Search for the cell housing the specified text and yield its [X, Y] center coordinate. 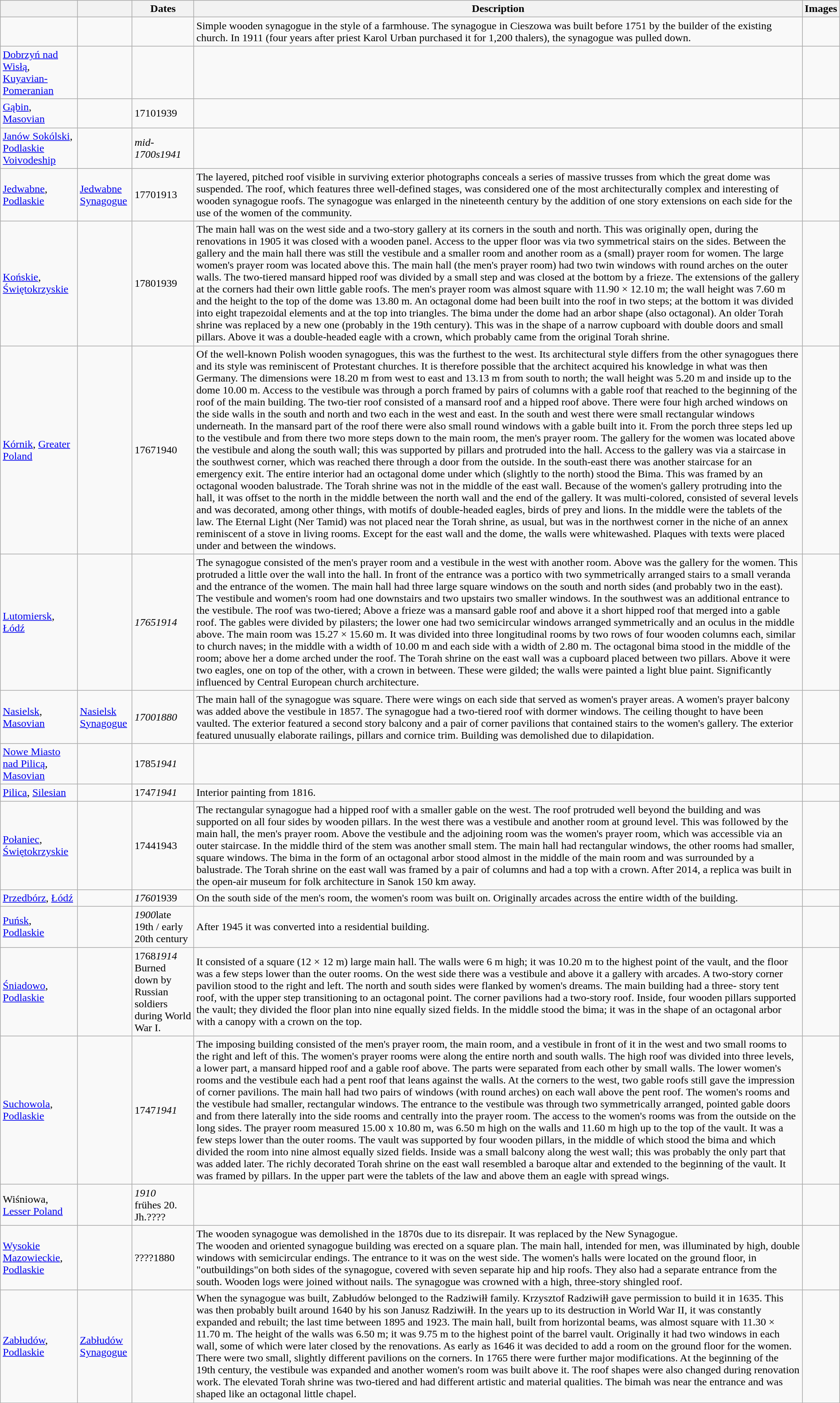
Kórnik, Greater Poland [39, 450]
Description [498, 9]
17651914 [163, 622]
Śniadowo, Podlaskie [39, 992]
Połaniec, Świętokrzyskie [39, 846]
Nowe Miasto nad Pilicą, Masovian [39, 764]
Przedbórz, Łódź [39, 898]
Janów Sokólski, Podlaskie Voivodeship [39, 148]
17101939 [163, 113]
17671940 [163, 450]
Dobrzyń nad Wisłą, Kuyavian-Pomeranian [39, 73]
17441943 [163, 846]
Lutomiersk, Łódź [39, 622]
????1880 [163, 1258]
After 1945 it was converted into a residential building. [498, 927]
Nasielsk Synagogue [105, 717]
17701913 [163, 195]
Wysokie Mazowieckie, Podlaskie [39, 1258]
Końskie, Świętokrzyskie [39, 284]
Jedwabne, Podlaskie [39, 195]
17851941 [163, 764]
1910frühes 20. Jh.???? [163, 1205]
Zabłudów, Podlaskie [39, 1346]
1900late 19th / early 20th century [163, 927]
Pilica, Silesian [39, 792]
Dates [163, 9]
Gąbin, Masovian [39, 113]
17801939 [163, 284]
Suchowola, Podlaskie [39, 1111]
Zabłudów Synagogue [105, 1346]
On the south side of the men's room, the women's room was built on. Originally arcades across the entire width of the building. [498, 898]
17681914Burned down by Russian soldiers during World War I. [163, 992]
17601939 [163, 898]
Nasielsk, Masovian [39, 717]
Jedwabne Synagogue [105, 195]
Puńsk, Podlaskie [39, 927]
Wiśniowa, Lesser Poland [39, 1205]
mid-1700s1941 [163, 148]
Interior painting from 1816. [498, 792]
Images [821, 9]
17001880 [163, 717]
